Detect which cell encompasses the target text, then output its (X, Y) center coordinate. 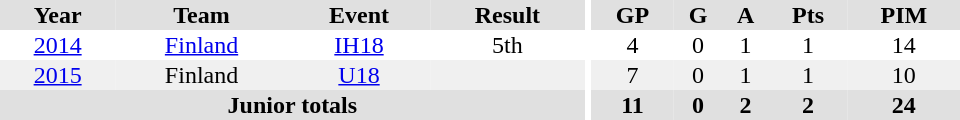
PIM (904, 15)
A (746, 15)
G (698, 15)
Team (202, 15)
Event (359, 15)
U18 (359, 75)
5th (507, 45)
10 (904, 75)
2015 (58, 75)
7 (632, 75)
Year (58, 15)
GP (632, 15)
2014 (58, 45)
24 (904, 105)
Result (507, 15)
14 (904, 45)
Junior totals (292, 105)
4 (632, 45)
11 (632, 105)
Pts (808, 15)
IH18 (359, 45)
